Output the [X, Y] coordinate of the center of the cell containing the given text.  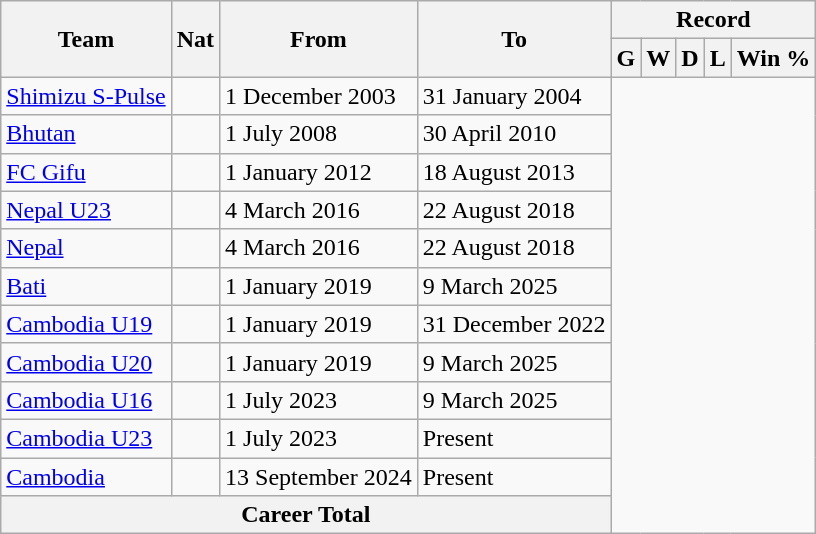
13 September 2024 [319, 477]
Bati [86, 286]
Win % [774, 58]
Nat [195, 39]
Cambodia U23 [86, 438]
1 January 2012 [319, 172]
31 December 2022 [514, 324]
Team [86, 39]
FC Gifu [86, 172]
1 July 2008 [319, 134]
1 December 2003 [319, 96]
Cambodia U19 [86, 324]
31 January 2004 [514, 96]
Nepal [86, 248]
30 April 2010 [514, 134]
G [626, 58]
Bhutan [86, 134]
Cambodia [86, 477]
W [658, 58]
Nepal U23 [86, 210]
D [690, 58]
Cambodia U16 [86, 400]
L [718, 58]
18 August 2013 [514, 172]
Record [714, 20]
Career Total [306, 515]
From [319, 39]
Cambodia U20 [86, 362]
Shimizu S-Pulse [86, 96]
To [514, 39]
